Search for the cell housing the specified text and yield its [X, Y] center coordinate. 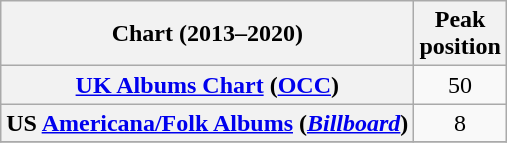
Chart (2013–2020) [208, 34]
Peakposition [460, 34]
UK Albums Chart (OCC) [208, 85]
US Americana/Folk Albums (Billboard) [208, 123]
8 [460, 123]
50 [460, 85]
